Pinpoint the cell where the given text exists, returning its [X, Y] midpoint coordinate. 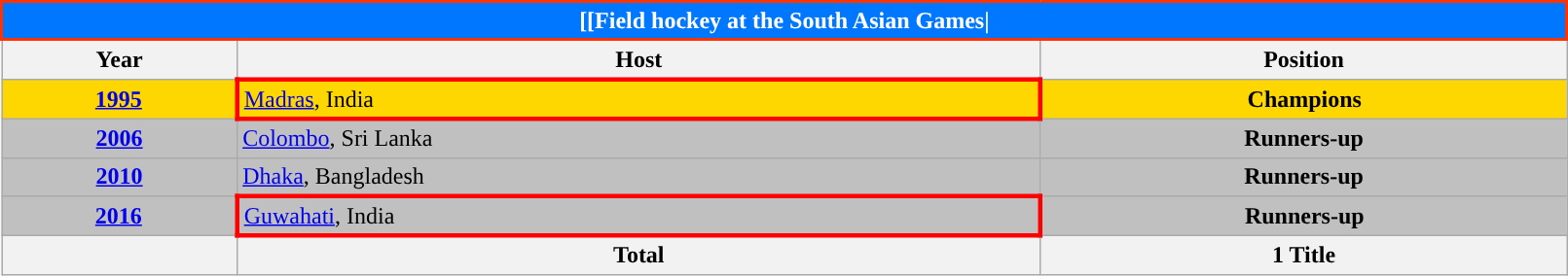
Dhaka, Bangladesh [638, 177]
1995 [120, 99]
Year [120, 59]
Champions [1304, 99]
[[Field hockey at the South Asian Games| [784, 21]
2010 [120, 177]
2016 [120, 216]
Position [1304, 59]
Madras, India [638, 99]
Host [638, 59]
1 Title [1304, 256]
Total [638, 256]
2006 [120, 138]
Guwahati, India [638, 216]
Colombo, Sri Lanka [638, 138]
